From the cell containing the given text, extract its center point as (x, y) coordinate. 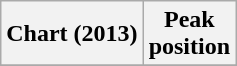
Peakposition (189, 34)
Chart (2013) (72, 34)
